For the text-containing cell, return its midpoint in (x, y) coordinate format. 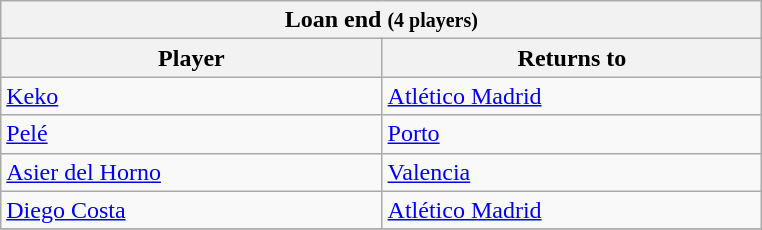
Diego Costa (192, 210)
Loan end (4 players) (382, 20)
Asier del Horno (192, 172)
Keko (192, 96)
Porto (572, 134)
Returns to (572, 58)
Pelé (192, 134)
Player (192, 58)
Valencia (572, 172)
